Return [x, y] of the center of cell containing provided text 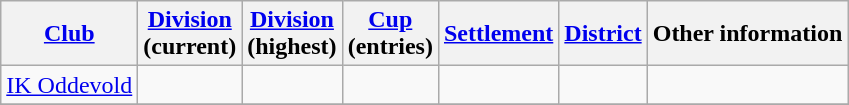
Other information [748, 34]
District [603, 34]
Cup (entries) [390, 34]
Division (current) [190, 34]
IK Oddevold [70, 85]
Division (highest) [292, 34]
Club [70, 34]
Settlement [498, 34]
